From the cell containing the given text, extract its center point as [X, Y] coordinate. 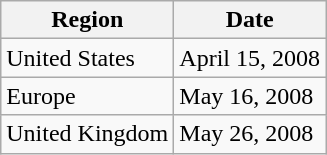
May 16, 2008 [250, 96]
May 26, 2008 [250, 134]
Date [250, 20]
Region [88, 20]
April 15, 2008 [250, 58]
United Kingdom [88, 134]
United States [88, 58]
Europe [88, 96]
